Scan for the cell matching the given text and deliver its [x, y] coordinate at center. 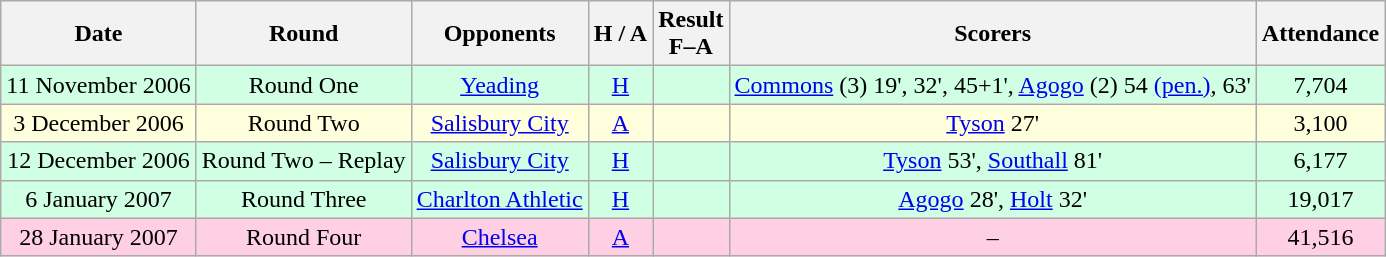
Round One [304, 85]
11 November 2006 [98, 85]
Tyson 27' [992, 123]
6 January 2007 [98, 199]
3 December 2006 [98, 123]
7,704 [1320, 85]
H / A [620, 34]
Round Three [304, 199]
Yeading [500, 85]
Opponents [500, 34]
19,017 [1320, 199]
Round Two – Replay [304, 161]
Chelsea [500, 237]
28 January 2007 [98, 237]
Round Four [304, 237]
3,100 [1320, 123]
Tyson 53', Southall 81' [992, 161]
41,516 [1320, 237]
Date [98, 34]
Attendance [1320, 34]
Agogo 28', Holt 32' [992, 199]
12 December 2006 [98, 161]
Round Two [304, 123]
– [992, 237]
Commons (3) 19', 32', 45+1', Agogo (2) 54 (pen.), 63' [992, 85]
Scorers [992, 34]
ResultF–A [691, 34]
6,177 [1320, 161]
Charlton Athletic [500, 199]
Round [304, 34]
